From the cell containing the given text, extract its center point as [X, Y] coordinate. 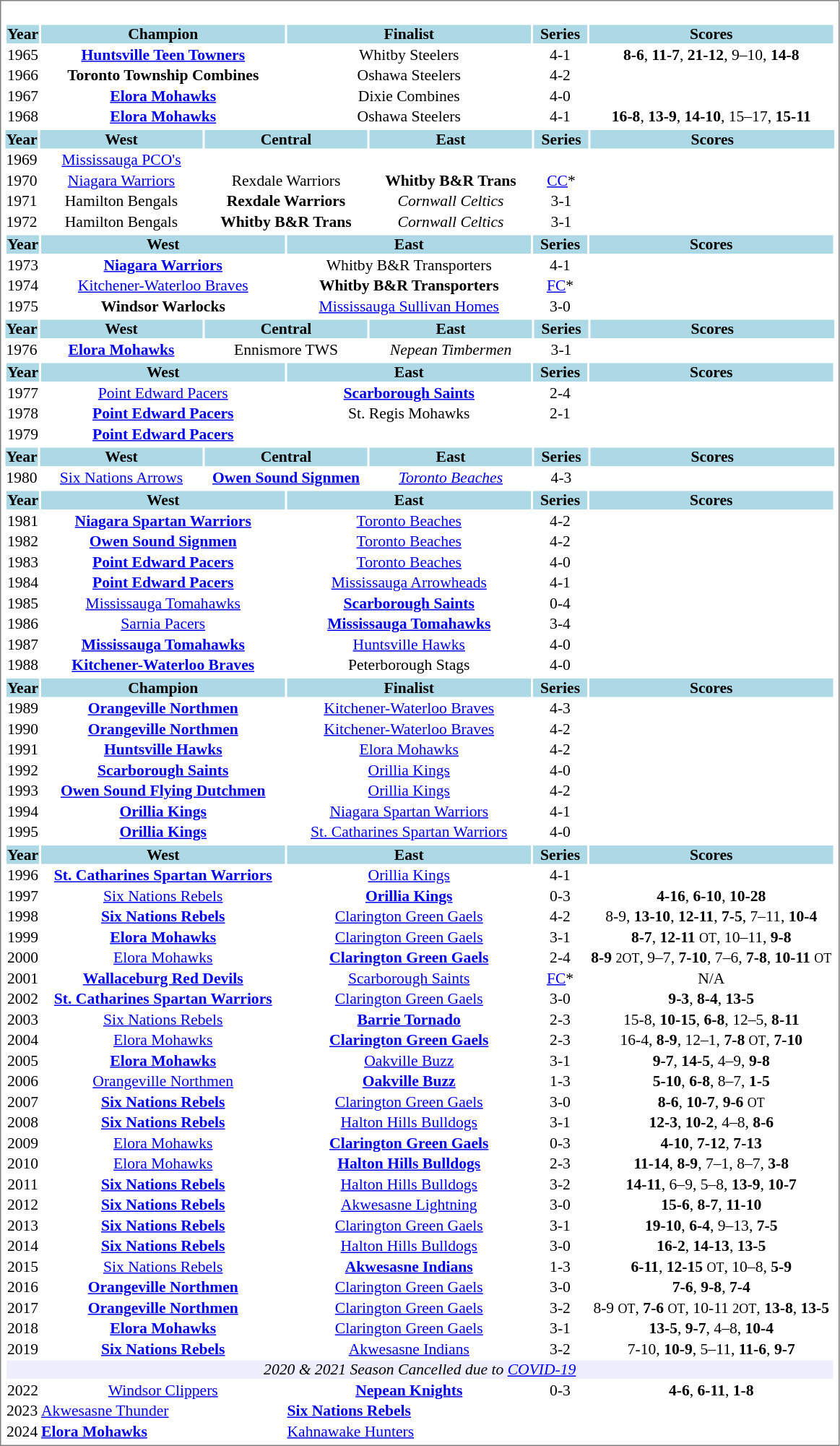
Mississauga PCO's [121, 160]
2015 [23, 1267]
1988 [23, 666]
1984 [23, 583]
Owen Sound Flying Dutchmen [163, 791]
1986 [23, 624]
1976 [22, 350]
5-10, 6-8, 8–7, 1-5 [711, 1082]
1982 [23, 541]
1994 [23, 812]
14-11, 6–9, 5–8, 13-9, 10-7 [711, 1184]
Huntsville Teen Towners [163, 55]
2020 & 2021 Season Cancelled due to COVID-19 [420, 1369]
1972 [22, 222]
Sarnia Pacers [163, 624]
6-11, 12-15 OT, 10–8, 5-9 [711, 1267]
2003 [23, 1020]
Dixie Combines [410, 96]
Six Nations Arrows [121, 478]
8-6, 11-7, 21-12, 9–10, 14-8 [711, 55]
9-7, 14-5, 4–9, 9-8 [711, 1061]
1970 [22, 181]
16-8, 13-9, 14-10, 15–17, 15-11 [711, 116]
1967 [23, 96]
8-9 2OT, 9–7, 7-10, 7–6, 7-8, 10-11 OT [711, 957]
2007 [23, 1102]
1997 [23, 896]
1998 [23, 917]
1990 [23, 729]
16-4, 8-9, 12–1, 7-8 OT, 7-10 [711, 1040]
Mississauga Arrowheads [410, 583]
2019 [23, 1349]
Ennismore TWS [286, 350]
2022 [23, 1390]
2006 [23, 1082]
2005 [23, 1061]
CC* [562, 181]
2013 [23, 1226]
1965 [23, 55]
1966 [23, 76]
1996 [23, 875]
Nepean Knights [410, 1390]
7-6, 9-8, 7-4 [711, 1287]
Whitby Steelers [410, 55]
2002 [23, 999]
2024 [23, 1432]
11-14, 8-9, 7–1, 8–7, 3-8 [711, 1164]
4-16, 6-10, 10-28 [711, 896]
1992 [23, 770]
Windsor Clippers [163, 1390]
2004 [23, 1040]
1985 [23, 603]
1978 [23, 414]
2-1 [560, 414]
2023 [23, 1411]
Peterborough Stags [410, 666]
1973 [23, 265]
1991 [23, 749]
1983 [23, 562]
1989 [23, 709]
4-6, 6-11, 1-8 [711, 1390]
1975 [23, 306]
Nepean Timbermen [451, 350]
16-2, 14-13, 13-5 [711, 1247]
2016 [23, 1287]
1974 [23, 285]
2010 [23, 1164]
9-3, 8-4, 13-5 [711, 999]
15-8, 10-15, 6-8, 12–5, 8-11 [711, 1020]
2011 [23, 1184]
13-5, 9-7, 4–8, 10-4 [711, 1329]
1969 [22, 160]
8-9, 13-10, 12-11, 7-5, 7–11, 10-4 [711, 917]
St. Regis Mohawks [410, 414]
2012 [23, 1205]
0-4 [560, 603]
1987 [23, 645]
1993 [23, 791]
N/A [711, 978]
1980 [22, 478]
3-4 [560, 624]
4-10, 7-12, 7-13 [711, 1143]
2018 [23, 1329]
2001 [23, 978]
1995 [23, 832]
7-10, 10-9, 5–11, 11-6, 9-7 [711, 1349]
15-6, 8-7, 11-10 [711, 1205]
Akwesasne Thunder [163, 1411]
Wallaceburg Red Devils [163, 978]
2017 [23, 1308]
Mississauga Sullivan Homes [410, 306]
2000 [23, 957]
Akwesasne Lightning [410, 1205]
2008 [23, 1122]
12-3, 10-2, 4–8, 8-6 [711, 1122]
Windsor Warlocks [163, 306]
Toronto Township Combines [163, 76]
Barrie Tornado [410, 1020]
1979 [23, 434]
8-7, 12-11 OT, 10–11, 9-8 [711, 937]
1981 [23, 521]
Kahnawake Hunters [410, 1432]
8-9 OT, 7-6 OT, 10-11 2OT, 13-8, 13-5 [711, 1308]
8-6, 10-7, 9-6 OT [711, 1102]
1999 [23, 937]
2009 [23, 1143]
1971 [22, 202]
19-10, 6-4, 9–13, 7-5 [711, 1226]
2014 [23, 1247]
1977 [23, 393]
1968 [23, 116]
